Extract the (X, Y) coordinate from the center of the cell holding the provided text.  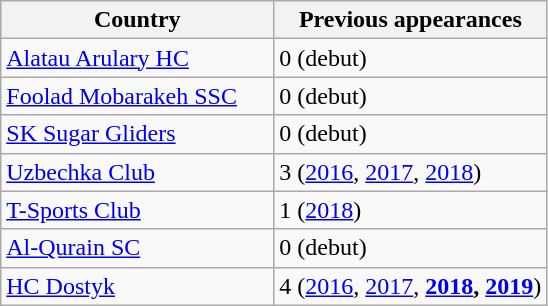
1 (2018) (410, 210)
Foolad Mobarakeh SSC (138, 96)
HC Dostyk (138, 286)
Country (138, 20)
Previous appearances (410, 20)
Al-Qurain SC (138, 248)
SK Sugar Gliders (138, 134)
3 (2016, 2017, 2018) (410, 172)
Uzbechka Club (138, 172)
4 (2016, 2017, 2018, 2019) (410, 286)
T-Sports Club (138, 210)
Alatau Arulary HC (138, 58)
